Determine the [X, Y] coordinate at the center of the cell enclosing the given text.  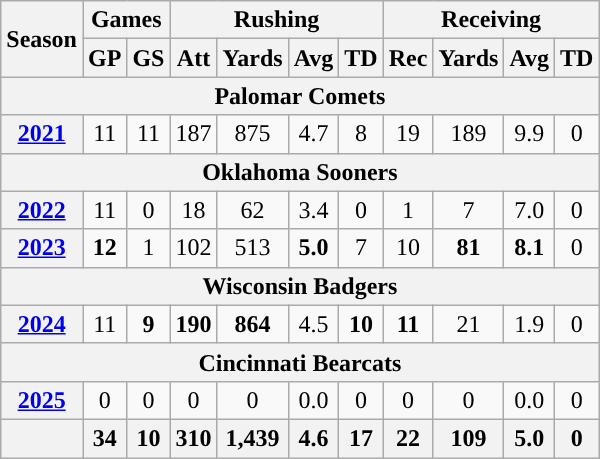
8 [361, 134]
Wisconsin Badgers [300, 286]
190 [194, 324]
34 [104, 438]
1.9 [530, 324]
Palomar Comets [300, 96]
62 [252, 210]
Rushing [276, 20]
9 [148, 324]
19 [408, 134]
2024 [42, 324]
Receiving [491, 20]
7.0 [530, 210]
310 [194, 438]
109 [468, 438]
17 [361, 438]
189 [468, 134]
GS [148, 58]
102 [194, 248]
12 [104, 248]
Season [42, 39]
4.7 [314, 134]
Games [126, 20]
8.1 [530, 248]
Rec [408, 58]
2025 [42, 400]
2021 [42, 134]
Att [194, 58]
4.5 [314, 324]
22 [408, 438]
187 [194, 134]
81 [468, 248]
3.4 [314, 210]
875 [252, 134]
Oklahoma Sooners [300, 172]
4.6 [314, 438]
18 [194, 210]
864 [252, 324]
GP [104, 58]
21 [468, 324]
2022 [42, 210]
1,439 [252, 438]
513 [252, 248]
2023 [42, 248]
Cincinnati Bearcats [300, 362]
9.9 [530, 134]
